Output the (x, y) coordinate of the center of the cell containing the given text.  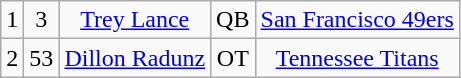
Tennessee Titans (357, 58)
Trey Lance (135, 20)
2 (12, 58)
QB (233, 20)
3 (42, 20)
1 (12, 20)
Dillon Radunz (135, 58)
OT (233, 58)
San Francisco 49ers (357, 20)
53 (42, 58)
